Locate the cell with the specified text and output its (X, Y) center coordinate. 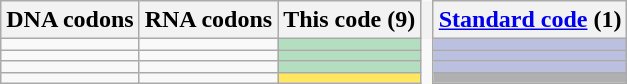
RNA codons (208, 20)
Standard code (1) (530, 20)
This code (9) (350, 20)
DNA codons (70, 20)
